Return (X, Y) of the center of cell containing provided text 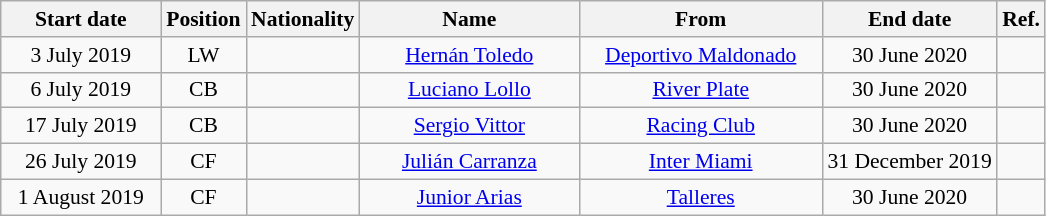
Ref. (1021, 19)
Deportivo Maldonado (700, 55)
Hernán Toledo (469, 55)
6 July 2019 (81, 90)
Name (469, 19)
Talleres (700, 197)
Racing Club (700, 126)
Junior Arias (469, 197)
Nationality (302, 19)
River Plate (700, 90)
LW (204, 55)
Position (204, 19)
26 July 2019 (81, 162)
End date (910, 19)
1 August 2019 (81, 197)
From (700, 19)
31 December 2019 (910, 162)
Sergio Vittor (469, 126)
Start date (81, 19)
17 July 2019 (81, 126)
Inter Miami (700, 162)
Luciano Lollo (469, 90)
Julián Carranza (469, 162)
3 July 2019 (81, 55)
